From the cell containing the given text, extract its center point as (x, y) coordinate. 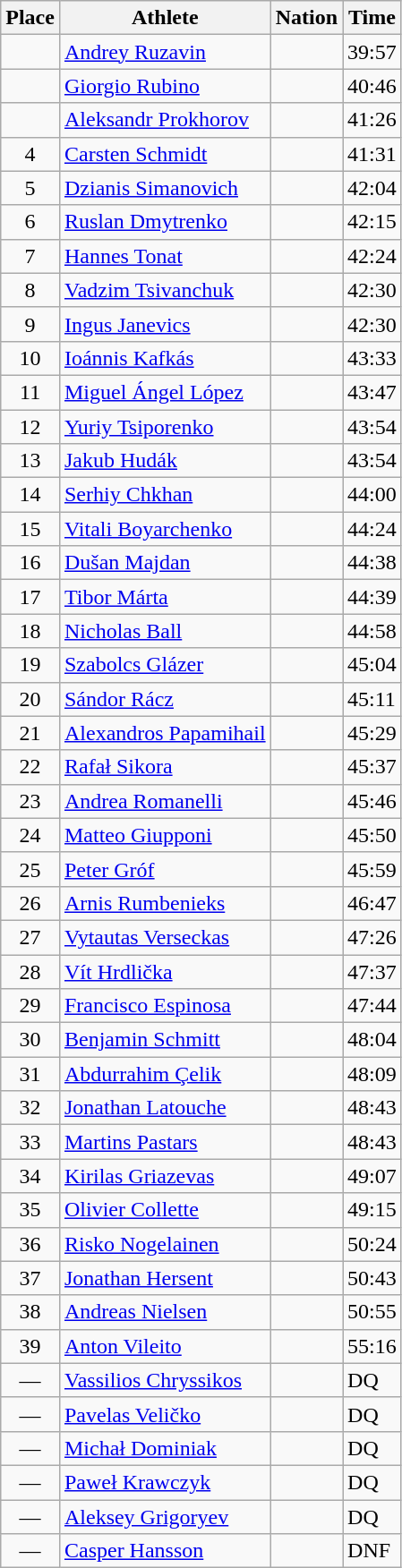
55:16 (372, 1346)
39 (30, 1346)
31 (30, 1074)
Ruslan Dmytrenko (165, 222)
Arnis Rumbenieks (165, 903)
27 (30, 937)
Carsten Schmidt (165, 154)
Kirilas Griazevas (165, 1176)
49:07 (372, 1176)
13 (30, 461)
6 (30, 222)
Matteo Giupponi (165, 835)
23 (30, 801)
Vassilios Chryssikos (165, 1380)
Pavelas Veličko (165, 1414)
45:29 (372, 733)
Dzianis Simanovich (165, 188)
Vít Hrdlička (165, 971)
48:04 (372, 1040)
42:15 (372, 222)
5 (30, 188)
Miguel Ángel López (165, 392)
DNF (372, 1551)
Jakub Hudák (165, 461)
Paweł Krawczyk (165, 1482)
Francisco Espinosa (165, 1006)
19 (30, 665)
45:59 (372, 869)
44:00 (372, 495)
9 (30, 324)
14 (30, 495)
43:33 (372, 358)
43:47 (372, 392)
33 (30, 1142)
45:11 (372, 699)
Benjamin Schmitt (165, 1040)
21 (30, 733)
47:26 (372, 937)
29 (30, 1006)
42:24 (372, 256)
Tibor Márta (165, 597)
34 (30, 1176)
Aleksey Grigoryev (165, 1517)
Jonathan Latouche (165, 1108)
Michał Dominiak (165, 1448)
Nicholas Ball (165, 631)
Vytautas Verseckas (165, 937)
Vitali Boyarchenko (165, 529)
Giorgio Rubino (165, 86)
Abdurrahim Çelik (165, 1074)
7 (30, 256)
Andrea Romanelli (165, 801)
Jonathan Hersent (165, 1278)
Anton Vileito (165, 1346)
Vadzim Tsivanchuk (165, 290)
41:31 (372, 154)
Aleksandr Prokhorov (165, 120)
Risko Nogelainen (165, 1244)
Martins Pastars (165, 1142)
Rafał Sikora (165, 767)
Ioánnis Kafkás (165, 358)
32 (30, 1108)
8 (30, 290)
28 (30, 971)
47:44 (372, 1006)
Place (30, 18)
11 (30, 392)
Time (372, 18)
Athlete (165, 18)
17 (30, 597)
44:24 (372, 529)
24 (30, 835)
22 (30, 767)
25 (30, 869)
45:04 (372, 665)
Yuriy Tsiporenko (165, 427)
36 (30, 1244)
Dušan Majdan (165, 563)
46:47 (372, 903)
15 (30, 529)
18 (30, 631)
44:58 (372, 631)
45:37 (372, 767)
12 (30, 427)
45:50 (372, 835)
44:38 (372, 563)
Alexandros Papamihail (165, 733)
42:04 (372, 188)
37 (30, 1278)
44:39 (372, 597)
Ingus Janevics (165, 324)
10 (30, 358)
49:15 (372, 1210)
50:43 (372, 1278)
16 (30, 563)
Andreas Nielsen (165, 1312)
39:57 (372, 52)
Szabolcs Glázer (165, 665)
Serhiy Chkhan (165, 495)
4 (30, 154)
26 (30, 903)
Casper Hansson (165, 1551)
Nation (306, 18)
Peter Gróf (165, 869)
20 (30, 699)
50:24 (372, 1244)
40:46 (372, 86)
50:55 (372, 1312)
Hannes Tonat (165, 256)
30 (30, 1040)
47:37 (372, 971)
41:26 (372, 120)
35 (30, 1210)
Andrey Ruzavin (165, 52)
48:09 (372, 1074)
Sándor Rácz (165, 699)
Olivier Collette (165, 1210)
38 (30, 1312)
45:46 (372, 801)
